Search for the cell housing the specified text and yield its (X, Y) center coordinate. 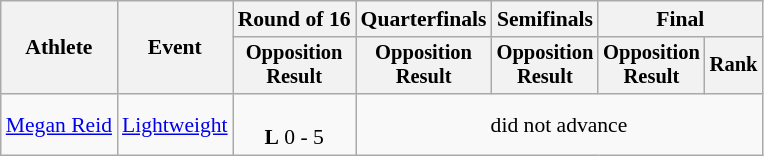
Semifinals (546, 19)
Quarterfinals (424, 19)
did not advance (560, 124)
Megan Reid (59, 124)
Round of 16 (294, 19)
Rank (734, 66)
Event (175, 48)
Final (680, 19)
Lightweight (175, 124)
Athlete (59, 48)
L 0 - 5 (294, 124)
